Locate the cell with the specified text and output its (x, y) center coordinate. 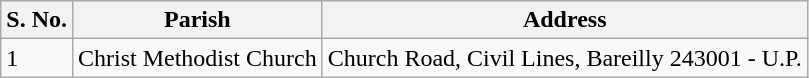
Parish (197, 20)
Church Road, Civil Lines, Bareilly 243001 - U.P. (564, 58)
Christ Methodist Church (197, 58)
Address (564, 20)
S. No. (37, 20)
1 (37, 58)
